Detect which cell encompasses the target text, then output its [X, Y] center coordinate. 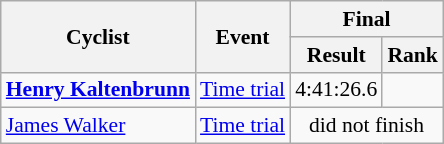
Event [242, 36]
Henry Kaltenbrunn [98, 90]
did not finish [366, 126]
James Walker [98, 126]
Result [336, 55]
Cyclist [98, 36]
Final [366, 19]
4:41:26.6 [336, 90]
Rank [412, 55]
